For the text-containing cell, return its midpoint in [X, Y] coordinate format. 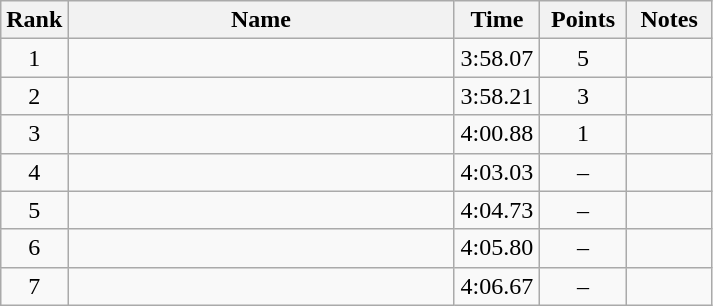
4:04.73 [497, 210]
4:05.80 [497, 248]
4:03.03 [497, 172]
Rank [34, 20]
Time [497, 20]
7 [34, 286]
4:00.88 [497, 134]
4 [34, 172]
3:58.07 [497, 58]
4:06.67 [497, 286]
2 [34, 96]
Notes [669, 20]
6 [34, 248]
Points [583, 20]
Name [261, 20]
3:58.21 [497, 96]
